Determine the [x, y] coordinate at the center of the cell enclosing the given text.  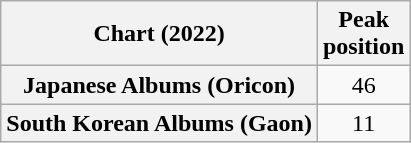
46 [363, 85]
Chart (2022) [160, 34]
Peakposition [363, 34]
South Korean Albums (Gaon) [160, 123]
11 [363, 123]
Japanese Albums (Oricon) [160, 85]
